Return the [X, Y] coordinate for the center point of the cell that contains the specified text.  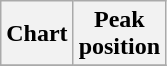
Chart [37, 34]
Peakposition [119, 34]
